Capture the cell that displays the provided text and extract its [x, y] central coordinate. 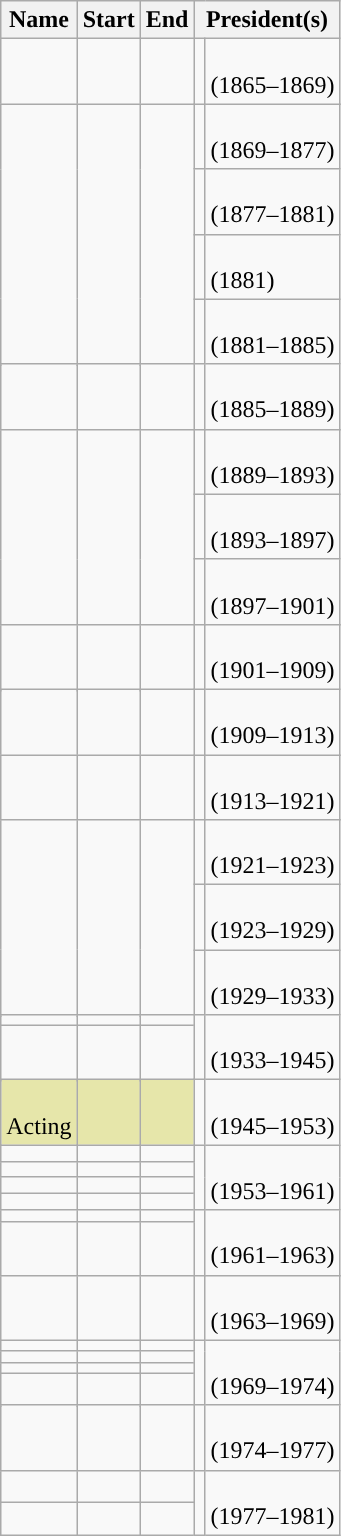
(1969–1974) [272, 1372]
(1877–1881) [272, 202]
(1889–1893) [272, 462]
(1901–1909) [272, 656]
(1929–1933) [272, 982]
(1974–1977) [272, 1438]
(1921–1923) [272, 852]
End [167, 20]
(1909–1913) [272, 722]
(1893–1897) [272, 526]
(1869–1877) [272, 136]
(1977–1981) [272, 1502]
(1913–1921) [272, 786]
(1885–1889) [272, 396]
(1933–1945) [272, 1048]
(1953–1961) [272, 1178]
(1881–1885) [272, 332]
(1897–1901) [272, 592]
(1923–1929) [272, 918]
(1945–1953) [272, 1112]
Start [108, 20]
Name [39, 20]
President(s) [267, 20]
(1865–1869) [272, 72]
(1963–1969) [272, 1308]
Acting [39, 1112]
(1881) [272, 266]
(1961–1963) [272, 1242]
